Return the [X, Y] coordinate for the center point of the cell that contains the specified text.  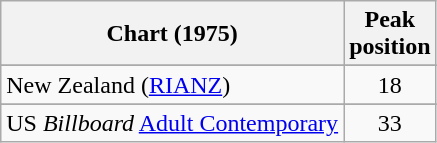
New Zealand (RIANZ) [172, 85]
US Billboard Adult Contemporary [172, 123]
Peakposition [390, 34]
18 [390, 85]
Chart (1975) [172, 34]
33 [390, 123]
